Output the (x, y) coordinate of the center of the cell containing the given text.  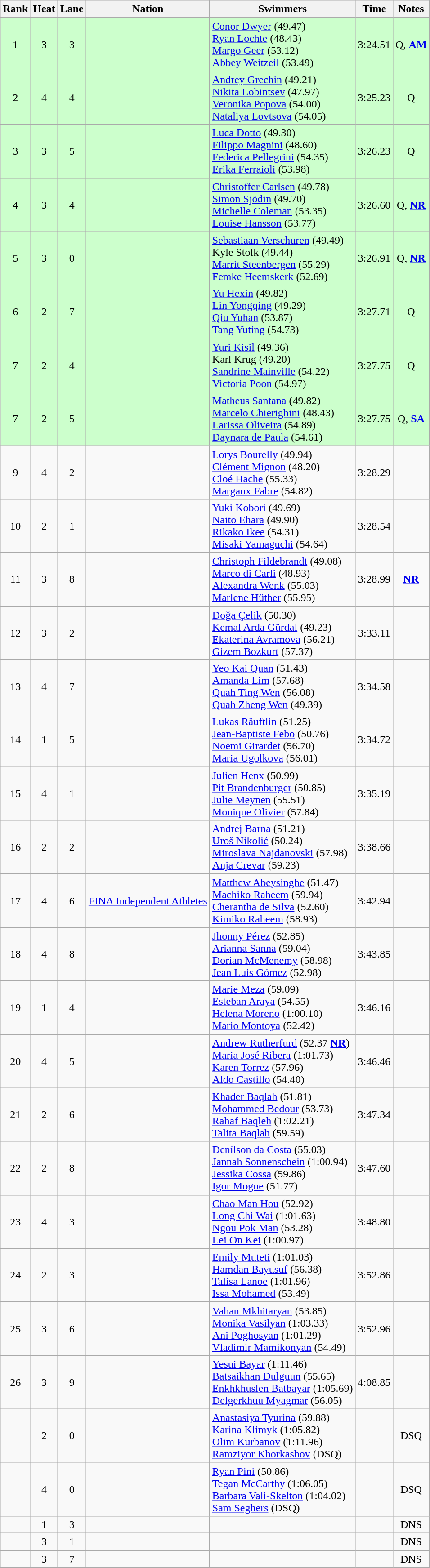
NR (411, 579)
Denílson da Costa (55.03)Jannah Sonnenschein (1:00.94)Jessika Cossa (59.86)Igor Mogne (51.77) (282, 1168)
Emily Muteti (1:01.03)Hamdan Bayusuf (56.38)Talisa Lanoe (1:01.96)Issa Mohamed (53.49) (282, 1275)
Matheus Santana (49.82)Marcelo Chierighini (48.43)Larissa Oliveira (54.89)Daynara de Paula (54.61) (282, 419)
Notes (411, 9)
Matthew Abeysinghe (51.47)Machiko Raheem (59.94)Cherantha de Silva (52.60)Kimiko Raheem (58.93) (282, 901)
3:46.16 (374, 1008)
Yuri Kisil (49.36)Karl Krug (49.20)Sandrine Mainville (54.22)Victoria Poon (54.97) (282, 365)
24 (15, 1275)
3:34.58 (374, 687)
Nation (148, 9)
3:42.94 (374, 901)
Julien Henx (50.99)Pit Brandenburger (50.85)Julie Meynen (55.51)Monique Olivier (57.84) (282, 794)
21 (15, 1115)
Rank (15, 9)
Q, SA (411, 419)
Khader Baqlah (51.81)Mohammed Bedour (53.73)Rahaf Baqleh (1:02.21)Talita Baqlah (59.59) (282, 1115)
3:38.66 (374, 847)
3:27.71 (374, 312)
Anastasiya Tyurina (59.88)Karina Klimyk (1:05.82)Olim Kurbanov (1:11.96)Ramziyor Khorkashov (DSQ) (282, 1436)
Jhonny Pérez (52.85)Arianna Sanna (59.04)Dorian McMenemy (58.98)Jean Luis Gómez (52.98) (282, 954)
Christoffer Carlsen (49.78)Simon Sjödin (49.70)Michelle Coleman (53.35)Louise Hansson (53.77) (282, 205)
3:26.60 (374, 205)
11 (15, 579)
Conor Dwyer (49.47)Ryan Lochte (48.43)Margo Geer (53.12)Abbey Weitzeil (53.49) (282, 44)
3:35.19 (374, 794)
4:08.85 (374, 1382)
Lane (72, 9)
3:52.96 (374, 1329)
3:47.34 (374, 1115)
3:48.80 (374, 1222)
Yeo Kai Quan (51.43)Amanda Lim (57.68)Quah Ting Wen (56.08)Quah Zheng Wen (49.39) (282, 687)
Doğa Çelik (50.30)Kemal Arda Gürdal (49.23)Ekaterina Avramova (56.21)Gizem Bozkurt (57.37) (282, 633)
22 (15, 1168)
3:34.72 (374, 740)
17 (15, 901)
Christoph Fildebrandt (49.08)Marco di Carli (48.93)Alexandra Wenk (55.03)Marlene Hüther (55.95) (282, 579)
Q, AM (411, 44)
14 (15, 740)
Heat (44, 9)
3:24.51 (374, 44)
16 (15, 847)
Yu Hexin (49.82)Lin Yongqing (49.29)Qiu Yuhan (53.87)Tang Yuting (54.73) (282, 312)
Ryan Pini (50.86)Tegan McCarthy (1:06.05)Barbara Vali-Skelton (1:04.02)Sam Seghers (DSQ) (282, 1490)
18 (15, 954)
3:26.91 (374, 258)
19 (15, 1008)
Swimmers (282, 9)
Yuki Kobori (49.69)Naito Ehara (49.90)Rikako Ikee (54.31)Misaki Yamaguchi (54.64) (282, 526)
3:43.85 (374, 954)
23 (15, 1222)
3:26.23 (374, 151)
20 (15, 1061)
12 (15, 633)
Andrey Grechin (49.21)Nikita Lobintsev (47.97)Veronika Popova (54.00)Nataliya Lovtsova (54.05) (282, 98)
Sebastiaan Verschuren (49.49)Kyle Stolk (49.44)Marrit Steenbergen (55.29)Femke Heemskerk (52.69) (282, 258)
3:28.54 (374, 526)
10 (15, 526)
3:25.23 (374, 98)
13 (15, 687)
15 (15, 794)
Yesui Bayar (1:11.46)Batsaikhan Dulguun (55.65)Enkhkhuslen Batbayar (1:05.69)Delgerkhuu Myagmar (56.05) (282, 1382)
Lorys Bourelly (49.94)Clément Mignon (48.20)Cloé Hache (55.33)Margaux Fabre (54.82) (282, 472)
3:46.46 (374, 1061)
Chao Man Hou (52.92)Long Chi Wai (1:01.63)Ngou Pok Man (53.28)Lei On Kei (1:00.97) (282, 1222)
Andrej Barna (51.21)Uroš Nikolić (50.24)Miroslava Najdanovski (57.98)Anja Crevar (59.23) (282, 847)
26 (15, 1382)
Lukas Räuftlin (51.25)Jean-Baptiste Febo (50.76)Noemi Girardet (56.70)Maria Ugolkova (56.01) (282, 740)
Andrew Rutherfurd (52.37 NR)Maria José Ribera (1:01.73)Karen Torrez (57.96)Aldo Castillo (54.40) (282, 1061)
FINA Independent Athletes (148, 901)
Vahan Mkhitaryan (53.85)Monika Vasilyan (1:03.33)Ani Poghosyan (1:01.29)Vladimir Mamikonyan (54.49) (282, 1329)
3:28.29 (374, 472)
Time (374, 9)
3:33.11 (374, 633)
25 (15, 1329)
Luca Dotto (49.30)Filippo Magnini (48.60)Federica Pellegrini (54.35)Erika Ferraioli (53.98) (282, 151)
3:52.86 (374, 1275)
3:47.60 (374, 1168)
Marie Meza (59.09)Esteban Araya (54.55)Helena Moreno (1:00.10)Mario Montoya (52.42) (282, 1008)
3:28.99 (374, 579)
